Extract the [x, y] coordinate from the center of the cell holding the provided text.  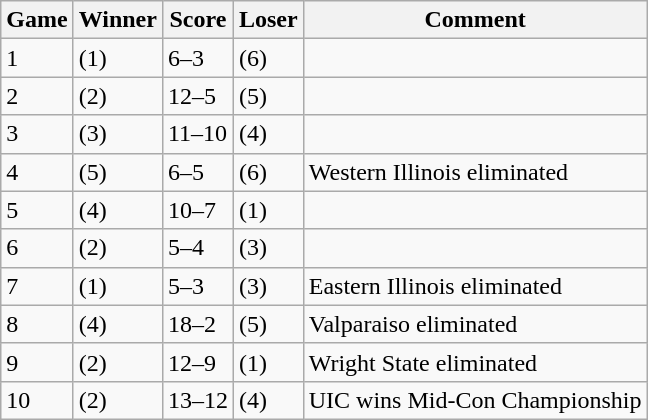
10–7 [198, 210]
12–5 [198, 96]
Comment [475, 20]
9 [37, 362]
Score [198, 20]
Wright State eliminated [475, 362]
5–3 [198, 286]
5 [37, 210]
Game [37, 20]
8 [37, 324]
7 [37, 286]
12–9 [198, 362]
4 [37, 172]
Eastern Illinois eliminated [475, 286]
13–12 [198, 400]
3 [37, 134]
Valparaiso eliminated [475, 324]
11–10 [198, 134]
5–4 [198, 248]
2 [37, 96]
6 [37, 248]
UIC wins Mid-Con Championship [475, 400]
6–3 [198, 58]
Western Illinois eliminated [475, 172]
18–2 [198, 324]
10 [37, 400]
1 [37, 58]
6–5 [198, 172]
Winner [118, 20]
Loser [268, 20]
